Return [X, Y] of the center of cell containing provided text 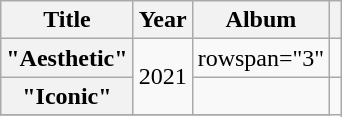
Year [162, 20]
Title [67, 20]
2021 [162, 77]
Album [261, 20]
"Iconic" [67, 96]
rowspan="3" [261, 58]
"Aesthetic" [67, 58]
